From the cell containing the given text, extract its center point as (x, y) coordinate. 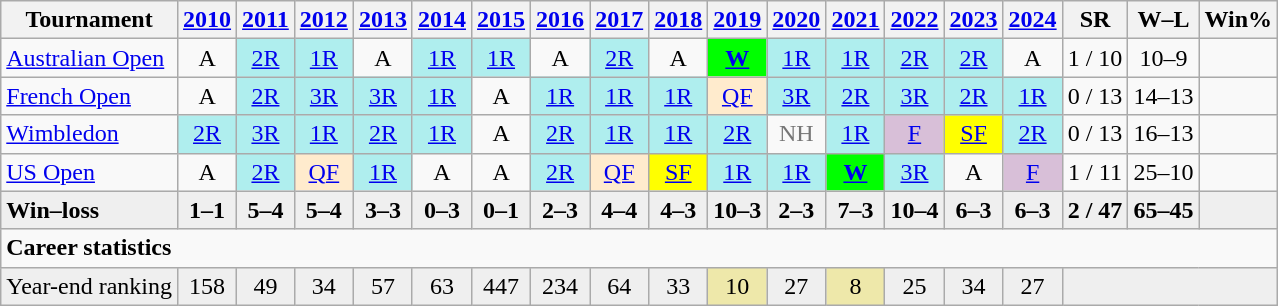
25 (914, 286)
25–10 (1164, 172)
63 (442, 286)
US Open (90, 172)
2022 (914, 20)
234 (560, 286)
10–3 (738, 210)
10–9 (1164, 58)
2014 (442, 20)
8 (856, 286)
1 / 11 (1095, 172)
2013 (382, 20)
2010 (208, 20)
16–13 (1164, 134)
57 (382, 286)
Career statistics (640, 248)
2012 (324, 20)
Win–loss (90, 210)
Australian Open (90, 58)
2016 (560, 20)
33 (678, 286)
Win% (1238, 20)
2023 (974, 20)
2021 (856, 20)
1 / 10 (1095, 58)
2017 (620, 20)
0–3 (442, 210)
NH (796, 134)
2020 (796, 20)
10–4 (914, 210)
14–13 (1164, 96)
4–4 (620, 210)
W–L (1164, 20)
Wimbledon (90, 134)
3–3 (382, 210)
10 (738, 286)
1–1 (208, 210)
2015 (502, 20)
Year-end ranking (90, 286)
Tournament (90, 20)
49 (266, 286)
2024 (1032, 20)
2018 (678, 20)
64 (620, 286)
2 / 47 (1095, 210)
65–45 (1164, 210)
SR (1095, 20)
4–3 (678, 210)
7–3 (856, 210)
2019 (738, 20)
2011 (266, 20)
447 (502, 286)
0–1 (502, 210)
158 (208, 286)
French Open (90, 96)
